For the text-containing cell, return its midpoint in [x, y] coordinate format. 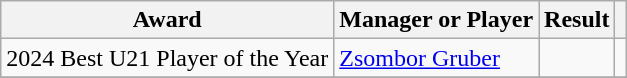
2024 Best U21 Player of the Year [168, 58]
Award [168, 20]
Result [577, 20]
Manager or Player [436, 20]
Zsombor Gruber [436, 58]
